Locate the cell with the specified text and output its (X, Y) center coordinate. 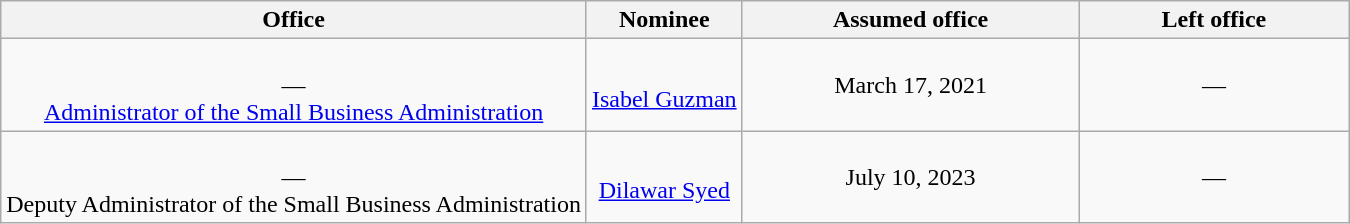
Isabel Guzman (664, 85)
Office (294, 20)
July 10, 2023 (910, 177)
Assumed office (910, 20)
—Administrator of the Small Business Administration (294, 85)
Dilawar Syed (664, 177)
March 17, 2021 (910, 85)
Left office (1214, 20)
Nominee (664, 20)
—Deputy Administrator of the Small Business Administration (294, 177)
